Return the (x, y) coordinate for the center point of the cell that contains the specified text.  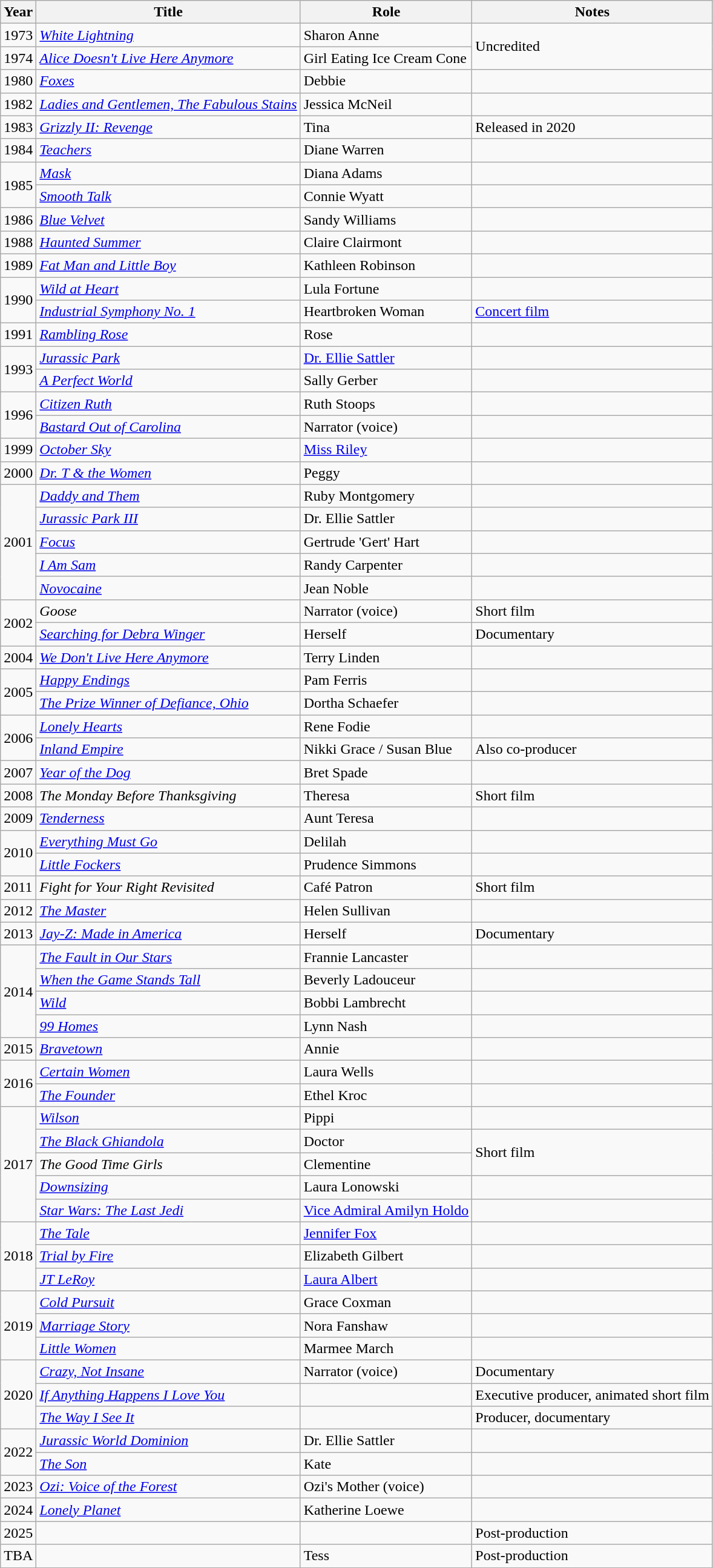
Peggy (386, 473)
JT LeRoy (168, 1279)
The Monday Before Thanksgiving (168, 796)
Citizen Ruth (168, 404)
Haunted Summer (168, 242)
2025 (18, 1533)
2019 (18, 1325)
Gertrude 'Gert' Hart (386, 542)
2005 (18, 692)
Nora Fanshaw (386, 1325)
1973 (18, 35)
Theresa (386, 796)
The Fault in Our Stars (168, 957)
Blue Velvet (168, 219)
Everything Must Go (168, 842)
Rene Fodie (386, 726)
Jean Noble (386, 588)
1989 (18, 265)
Sharon Anne (386, 35)
Mask (168, 173)
1982 (18, 104)
Prudence Simmons (386, 865)
2016 (18, 1084)
The Master (168, 911)
Bastard Out of Carolina (168, 427)
2009 (18, 819)
Clementine (386, 1164)
We Don't Live Here Anymore (168, 657)
Bobbi Lambrecht (386, 1003)
Downsizing (168, 1187)
2017 (18, 1164)
2007 (18, 772)
Ruth Stoops (386, 404)
1988 (18, 242)
Lonely Planet (168, 1510)
The Good Time Girls (168, 1164)
Uncredited (592, 47)
Little Women (168, 1348)
Annie (386, 1049)
Delilah (386, 842)
Teachers (168, 150)
2002 (18, 622)
A Perfect World (168, 381)
2014 (18, 991)
Jessica McNeil (386, 104)
Claire Clairmont (386, 242)
Terry Linden (386, 657)
Fat Man and Little Boy (168, 265)
Café Patron (386, 888)
Searching for Debra Winger (168, 634)
2020 (18, 1394)
TBA (18, 1556)
Tess (386, 1556)
If Anything Happens I Love You (168, 1394)
Sandy Williams (386, 219)
Pippi (386, 1118)
1983 (18, 127)
1986 (18, 219)
Title (168, 12)
1991 (18, 335)
The Tale (168, 1233)
Jurassic World Dominion (168, 1441)
Elizabeth Gilbert (386, 1256)
Jennifer Fox (386, 1233)
Frannie Lancaster (386, 957)
White Lightning (168, 35)
2018 (18, 1256)
Randy Carpenter (386, 565)
2023 (18, 1487)
2024 (18, 1510)
Dortha Schaefer (386, 703)
Laura Lonowski (386, 1187)
Star Wars: The Last Jedi (168, 1210)
1980 (18, 81)
Kathleen Robinson (386, 265)
99 Homes (168, 1026)
Diana Adams (386, 173)
2008 (18, 796)
Role (386, 12)
2000 (18, 473)
Crazy, Not Insane (168, 1371)
The Way I See It (168, 1418)
Ruby Montgomery (386, 496)
Rambling Rose (168, 335)
Doctor (386, 1141)
Ozi's Mother (voice) (386, 1487)
Miss Riley (386, 450)
Jurassic Park (168, 358)
Producer, documentary (592, 1418)
2012 (18, 911)
Happy Endings (168, 680)
2013 (18, 934)
Industrial Symphony No. 1 (168, 312)
Jay-Z: Made in America (168, 934)
The Prize Winner of Defiance, Ohio (168, 703)
When the Game Stands Tall (168, 980)
Focus (168, 542)
Sally Gerber (386, 381)
Fight for Your Right Revisited (168, 888)
Wilson (168, 1118)
Year of the Dog (168, 772)
Wild at Heart (168, 289)
Dr. T & the Women (168, 473)
Little Fockers (168, 865)
Alice Doesn't Live Here Anymore (168, 58)
Daddy and Them (168, 496)
Released in 2020 (592, 127)
Heartbroken Woman (386, 312)
Helen Sullivan (386, 911)
I Am Sam (168, 565)
Ethel Kroc (386, 1095)
2011 (18, 888)
Katherine Loewe (386, 1510)
Smooth Talk (168, 196)
1990 (18, 300)
Kate (386, 1464)
1999 (18, 450)
Lula Fortune (386, 289)
1985 (18, 185)
Tenderness (168, 819)
Also co-producer (592, 749)
Beverly Ladouceur (386, 980)
Laura Albert (386, 1279)
Diane Warren (386, 150)
Year (18, 12)
The Son (168, 1464)
2004 (18, 657)
Ozi: Voice of the Forest (168, 1487)
Grace Coxman (386, 1302)
1996 (18, 415)
Laura Wells (386, 1072)
The Founder (168, 1095)
Notes (592, 12)
Lonely Hearts (168, 726)
Pam Ferris (386, 680)
2010 (18, 853)
Tina (386, 127)
Bravetown (168, 1049)
The Black Ghiandola (168, 1141)
1984 (18, 150)
1993 (18, 369)
Rose (386, 335)
Bret Spade (386, 772)
2015 (18, 1049)
Foxes (168, 81)
Executive producer, animated short film (592, 1394)
Vice Admiral Amilyn Holdo (386, 1210)
Novocaine (168, 588)
Certain Women (168, 1072)
1974 (18, 58)
Trial by Fire (168, 1256)
Connie Wyatt (386, 196)
Cold Pursuit (168, 1302)
Girl Eating Ice Cream Cone (386, 58)
Grizzly II: Revenge (168, 127)
Marriage Story (168, 1325)
Aunt Teresa (386, 819)
Ladies and Gentlemen, The Fabulous Stains (168, 104)
Concert film (592, 312)
Goose (168, 611)
Wild (168, 1003)
2001 (18, 542)
Inland Empire (168, 749)
2022 (18, 1452)
Jurassic Park III (168, 519)
Nikki Grace / Susan Blue (386, 749)
Lynn Nash (386, 1026)
2006 (18, 738)
Marmee March (386, 1348)
Debbie (386, 81)
October Sky (168, 450)
